Return the (x, y) coordinate for the center point of the cell that contains the specified text.  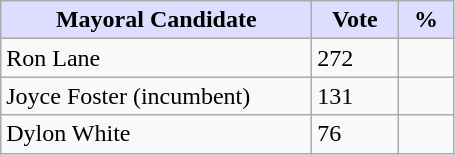
Joyce Foster (incumbent) (156, 96)
131 (355, 96)
Dylon White (156, 134)
272 (355, 58)
% (426, 20)
Vote (355, 20)
Ron Lane (156, 58)
76 (355, 134)
Mayoral Candidate (156, 20)
